Return (x, y) of the center of cell containing provided text 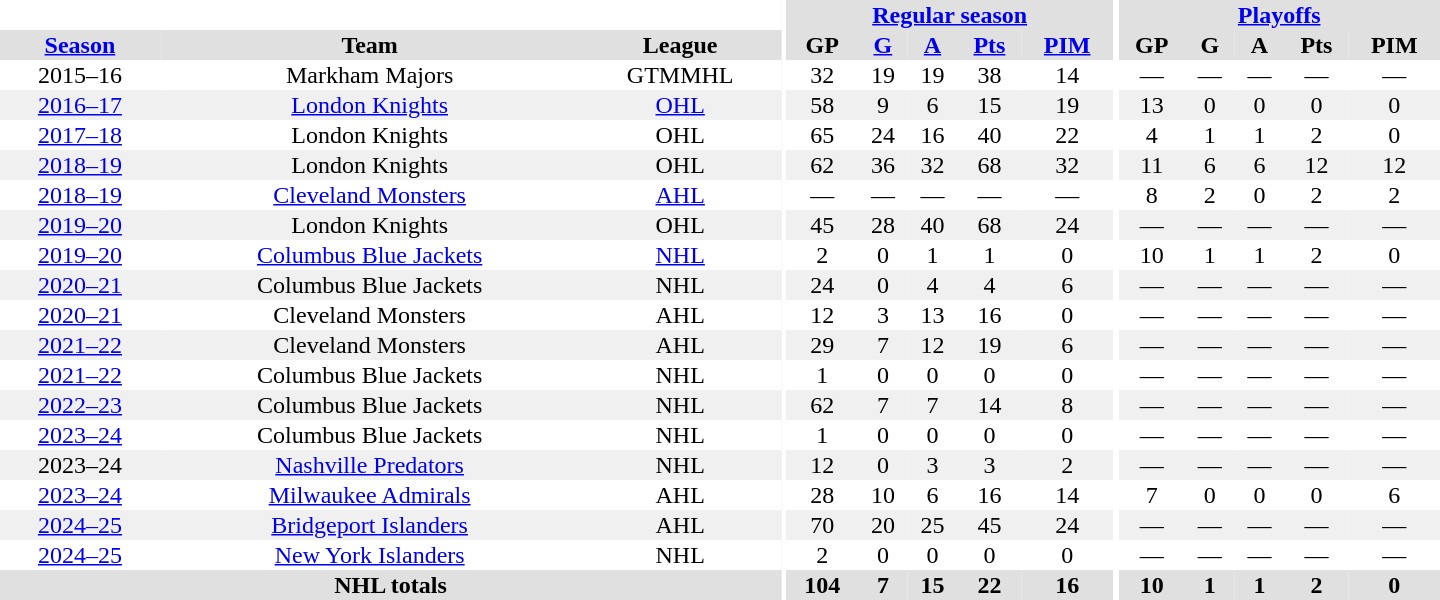
Nashville Predators (370, 465)
11 (1152, 165)
20 (883, 525)
58 (822, 105)
9 (883, 105)
Season (80, 45)
NHL totals (390, 585)
2022–23 (80, 405)
70 (822, 525)
2016–17 (80, 105)
GTMMHL (680, 75)
36 (883, 165)
2015–16 (80, 75)
New York Islanders (370, 555)
Regular season (949, 15)
2017–18 (80, 135)
Markham Majors (370, 75)
Team (370, 45)
Playoffs (1279, 15)
38 (989, 75)
League (680, 45)
25 (933, 525)
Bridgeport Islanders (370, 525)
104 (822, 585)
Milwaukee Admirals (370, 495)
29 (822, 345)
65 (822, 135)
